Capture the cell that displays the provided text and extract its [x, y] central coordinate. 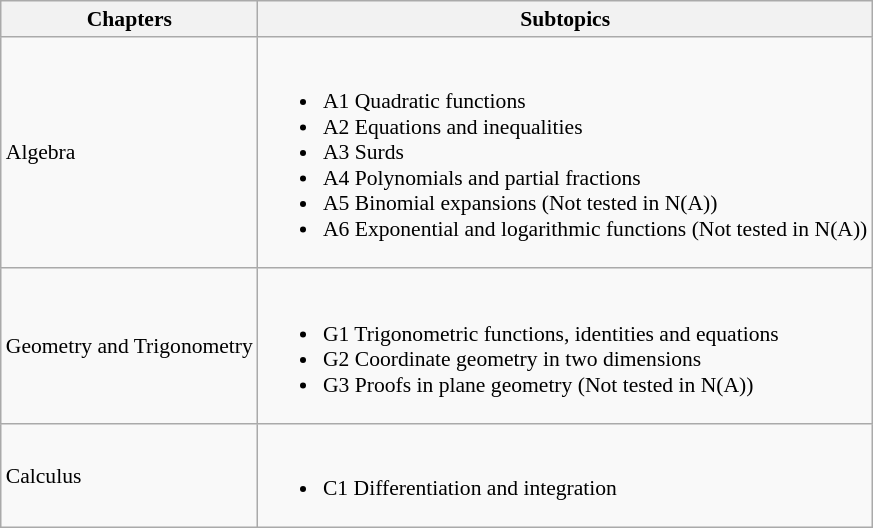
Subtopics [565, 19]
Geometry and Trigonometry [130, 346]
Calculus [130, 476]
G1 Trigonometric functions, identities and equationsG2 Coordinate geometry in two dimensionsG3 Proofs in plane geometry (Not tested in N(A)) [565, 346]
Chapters [130, 19]
C1 Differentiation and integration [565, 476]
Algebra [130, 153]
